Detect which cell encompasses the target text, then output its (x, y) center coordinate. 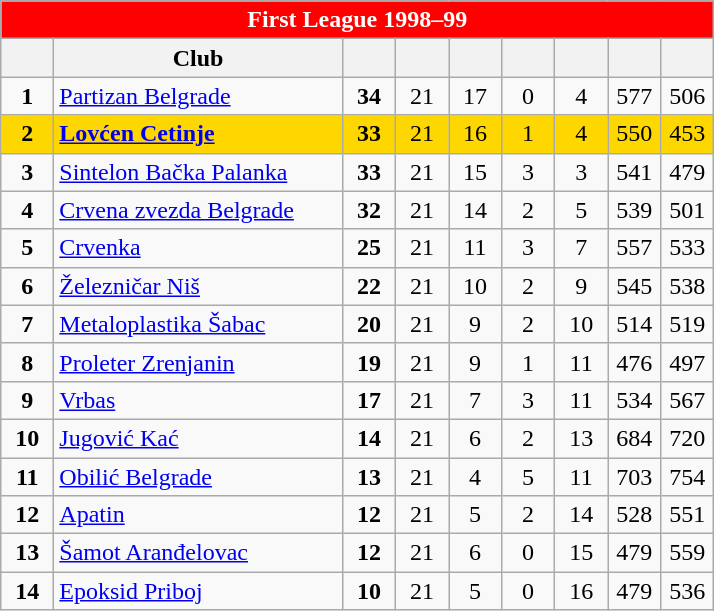
Crvena zvezda Belgrade (198, 210)
453 (688, 134)
Sintelon Bačka Palanka (198, 172)
25 (368, 248)
545 (634, 286)
684 (634, 438)
19 (368, 362)
551 (688, 515)
567 (688, 400)
20 (368, 324)
22 (368, 286)
533 (688, 248)
703 (634, 477)
Obilić Belgrade (198, 477)
First League 1998–99 (358, 20)
Crvenka (198, 248)
538 (688, 286)
577 (634, 96)
Metaloplastika Šabac (198, 324)
8 (28, 362)
476 (634, 362)
519 (688, 324)
541 (634, 172)
Club (198, 58)
Jugović Kać (198, 438)
550 (634, 134)
501 (688, 210)
506 (688, 96)
514 (634, 324)
539 (634, 210)
Železničar Niš (198, 286)
534 (634, 400)
Vrbas (198, 400)
32 (368, 210)
Šamot Aranđelovac (198, 553)
557 (634, 248)
34 (368, 96)
720 (688, 438)
Lovćen Cetinje (198, 134)
Partizan Belgrade (198, 96)
754 (688, 477)
528 (634, 515)
536 (688, 591)
559 (688, 553)
Proleter Zrenjanin (198, 362)
497 (688, 362)
Epoksid Priboj (198, 591)
Apatin (198, 515)
